Return the (X, Y) coordinate for the center point of the cell that contains the specified text.  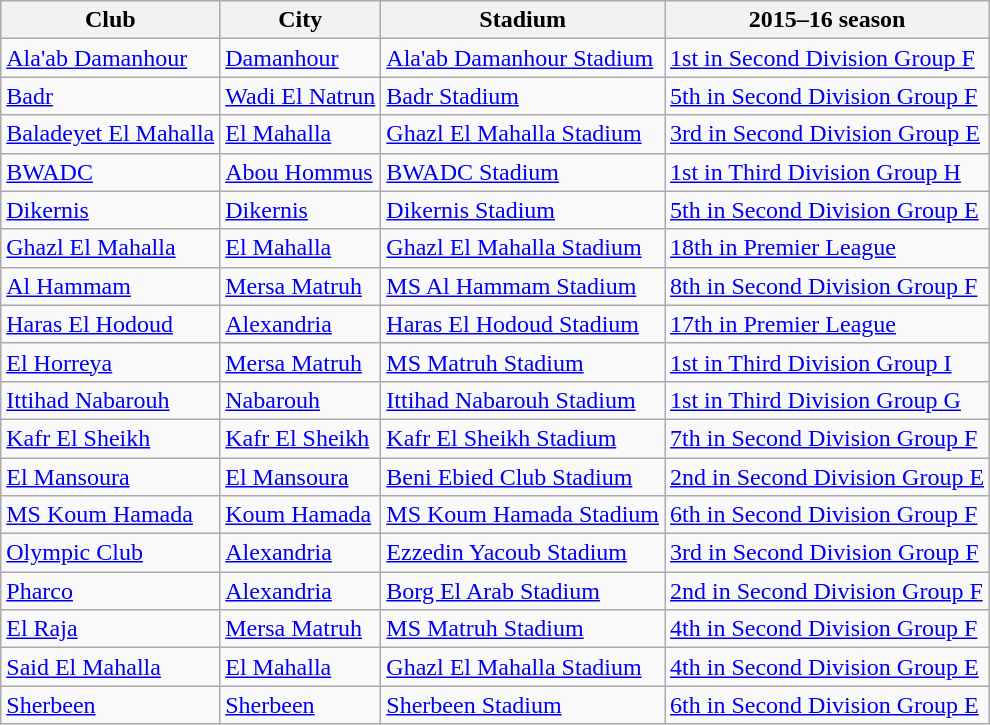
4th in Second Division Group F (828, 629)
8th in Second Division Group F (828, 286)
1st in Second Division Group F (828, 58)
Nabarouh (300, 400)
Ittihad Nabarouh (110, 400)
1st in Third Division Group G (828, 400)
Wadi El Natrun (300, 96)
MS Al Hammam Stadium (523, 286)
5th in Second Division Group E (828, 210)
El Horreya (110, 362)
Beni Ebied Club Stadium (523, 477)
17th in Premier League (828, 324)
Ezzedin Yacoub Stadium (523, 553)
6th in Second Division Group F (828, 515)
Kafr El Sheikh Stadium (523, 438)
Dikernis Stadium (523, 210)
MS Koum Hamada Stadium (523, 515)
Haras El Hodoud (110, 324)
Said El Mahalla (110, 667)
1st in Third Division Group H (828, 172)
3rd in Second Division Group F (828, 553)
Sherbeen Stadium (523, 705)
Badr (110, 96)
Olympic Club (110, 553)
Al Hammam (110, 286)
MS Koum Hamada (110, 515)
City (300, 20)
Ala'ab Damanhour (110, 58)
Borg El Arab Stadium (523, 591)
Ala'ab Damanhour Stadium (523, 58)
5th in Second Division Group F (828, 96)
4th in Second Division Group E (828, 667)
3rd in Second Division Group E (828, 134)
2015–16 season (828, 20)
Abou Hommus (300, 172)
Ittihad Nabarouh Stadium (523, 400)
Haras El Hodoud Stadium (523, 324)
Damanhour (300, 58)
6th in Second Division Group E (828, 705)
Ghazl El Mahalla (110, 248)
Club (110, 20)
El Raja (110, 629)
18th in Premier League (828, 248)
Stadium (523, 20)
BWADC Stadium (523, 172)
Koum Hamada (300, 515)
7th in Second Division Group F (828, 438)
2nd in Second Division Group F (828, 591)
BWADC (110, 172)
Baladeyet El Mahalla (110, 134)
1st in Third Division Group I (828, 362)
2nd in Second Division Group E (828, 477)
Pharco (110, 591)
Badr Stadium (523, 96)
